Locate the cell with the specified text and output its (x, y) center coordinate. 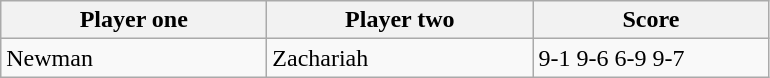
Score (651, 20)
Zachariah (400, 58)
9-1 9-6 6-9 9-7 (651, 58)
Newman (134, 58)
Player two (400, 20)
Player one (134, 20)
